Search for the cell housing the specified text and yield its (X, Y) center coordinate. 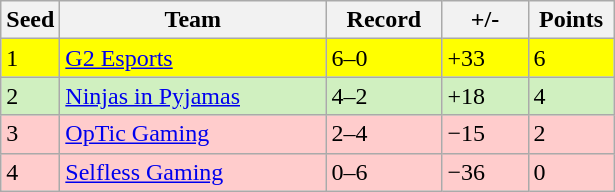
Seed (30, 20)
+/- (485, 20)
G2 Esports (193, 58)
4–2 (384, 96)
6 (571, 58)
1 (30, 58)
0 (571, 172)
Selfless Gaming (193, 172)
+18 (485, 96)
6–0 (384, 58)
OpTic Gaming (193, 134)
0–6 (384, 172)
Ninjas in Pyjamas (193, 96)
Points (571, 20)
3 (30, 134)
Record (384, 20)
2–4 (384, 134)
+33 (485, 58)
Team (193, 20)
−36 (485, 172)
−15 (485, 134)
